Extract the [X, Y] coordinate from the center of the cell holding the provided text.  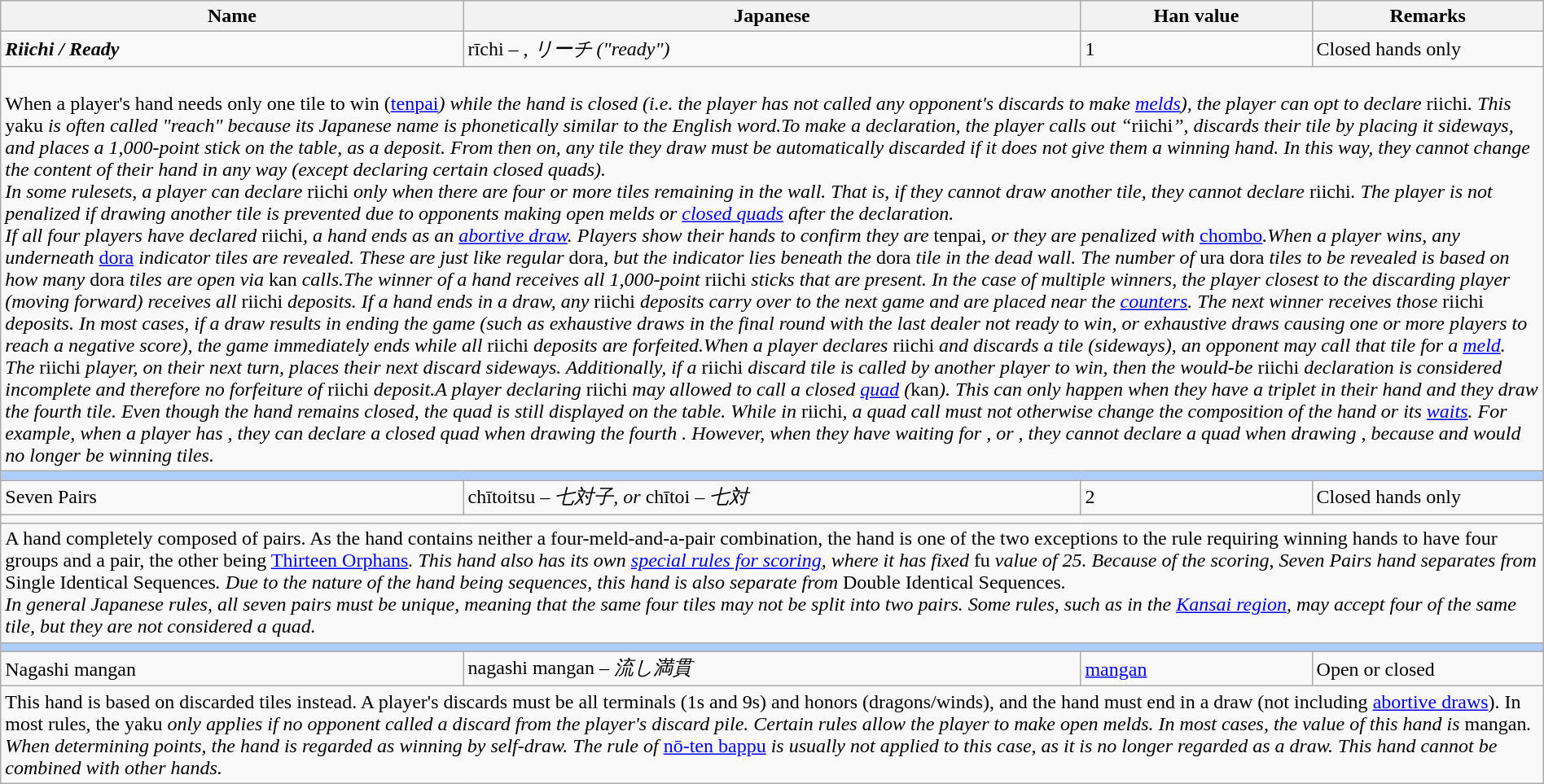
1 [1196, 49]
Japanese [772, 16]
Open or closed [1428, 669]
Nagashi mangan [232, 669]
rīchi – , リーチ ("ready") [772, 49]
mangan [1196, 669]
2 [1196, 498]
nagashi mangan – 流し満貫 [772, 669]
Han value [1196, 16]
Remarks [1428, 16]
Riichi / Ready [232, 49]
Name [232, 16]
Seven Pairs [232, 498]
chītoitsu – 七対子, or chītoi – 七対 [772, 498]
